Output the [X, Y] coordinate of the center of the cell containing the given text.  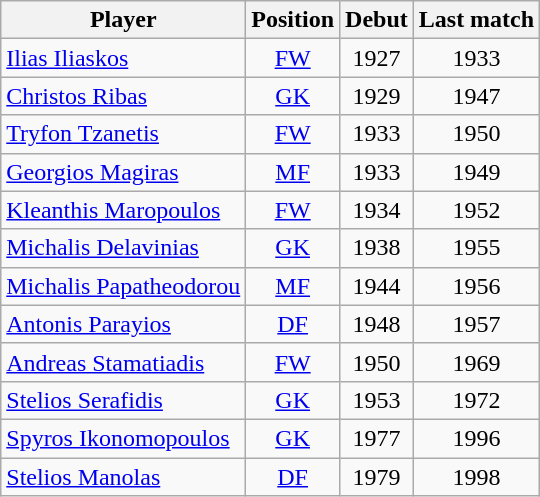
Andreas Stamatiadis [124, 362]
1998 [476, 477]
1969 [476, 362]
1979 [377, 477]
Michalis Papatheodorou [124, 286]
1957 [476, 324]
1972 [476, 400]
1977 [377, 438]
1947 [476, 96]
Christos Ribas [124, 96]
Debut [377, 20]
Player [124, 20]
1949 [476, 172]
Position [293, 20]
Spyros Ikonomopoulos [124, 438]
Georgios Magiras [124, 172]
Kleanthis Maropoulos [124, 210]
1956 [476, 286]
Antonis Parayios [124, 324]
1934 [377, 210]
1938 [377, 248]
Last match [476, 20]
Stelios Serafidis [124, 400]
Stelios Manolas [124, 477]
1953 [377, 400]
1944 [377, 286]
Ilias Iliaskos [124, 58]
1955 [476, 248]
Michalis Delavinias [124, 248]
1927 [377, 58]
1929 [377, 96]
1952 [476, 210]
Tryfon Tzanetis [124, 134]
1996 [476, 438]
1948 [377, 324]
